Capture the cell that displays the provided text and extract its [X, Y] central coordinate. 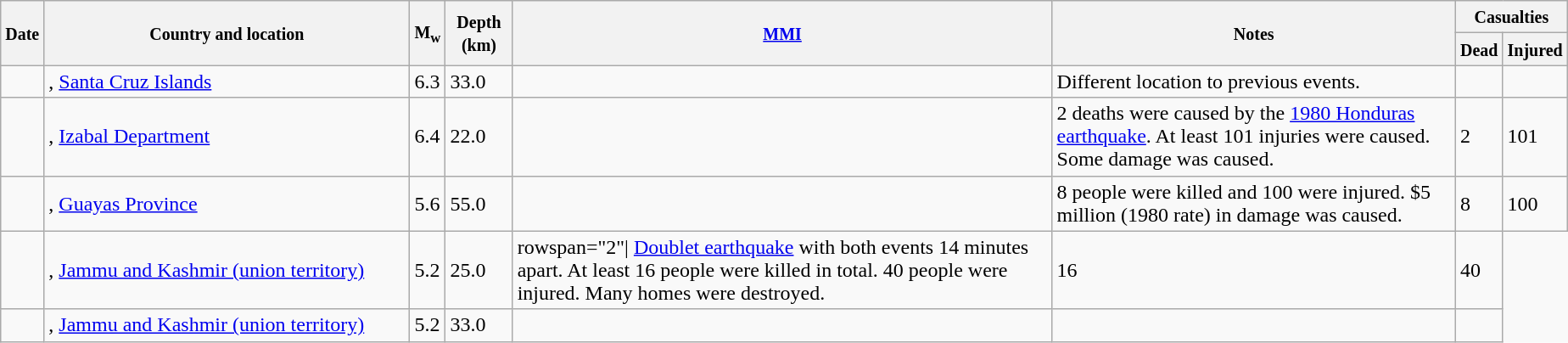
101 [1535, 137]
Different location to previous events. [1254, 82]
Mw [428, 33]
2 deaths were caused by the 1980 Honduras earthquake. At least 101 injuries were caused. Some damage was caused. [1254, 137]
Dead [1479, 49]
25.0 [479, 270]
55.0 [479, 204]
100 [1535, 204]
5.6 [428, 204]
6.4 [428, 137]
, Izabal Department [227, 137]
Depth (km) [479, 33]
Notes [1254, 33]
Country and location [227, 33]
22.0 [479, 137]
, Santa Cruz Islands [227, 82]
16 [1254, 270]
2 [1479, 137]
6.3 [428, 82]
40 [1479, 270]
Casualties [1511, 17]
8 people were killed and 100 were injured. $5 million (1980 rate) in damage was caused. [1254, 204]
8 [1479, 204]
Injured [1535, 49]
MMI [782, 33]
Date [22, 33]
, Guayas Province [227, 204]
